Search for the cell housing the specified text and yield its (X, Y) center coordinate. 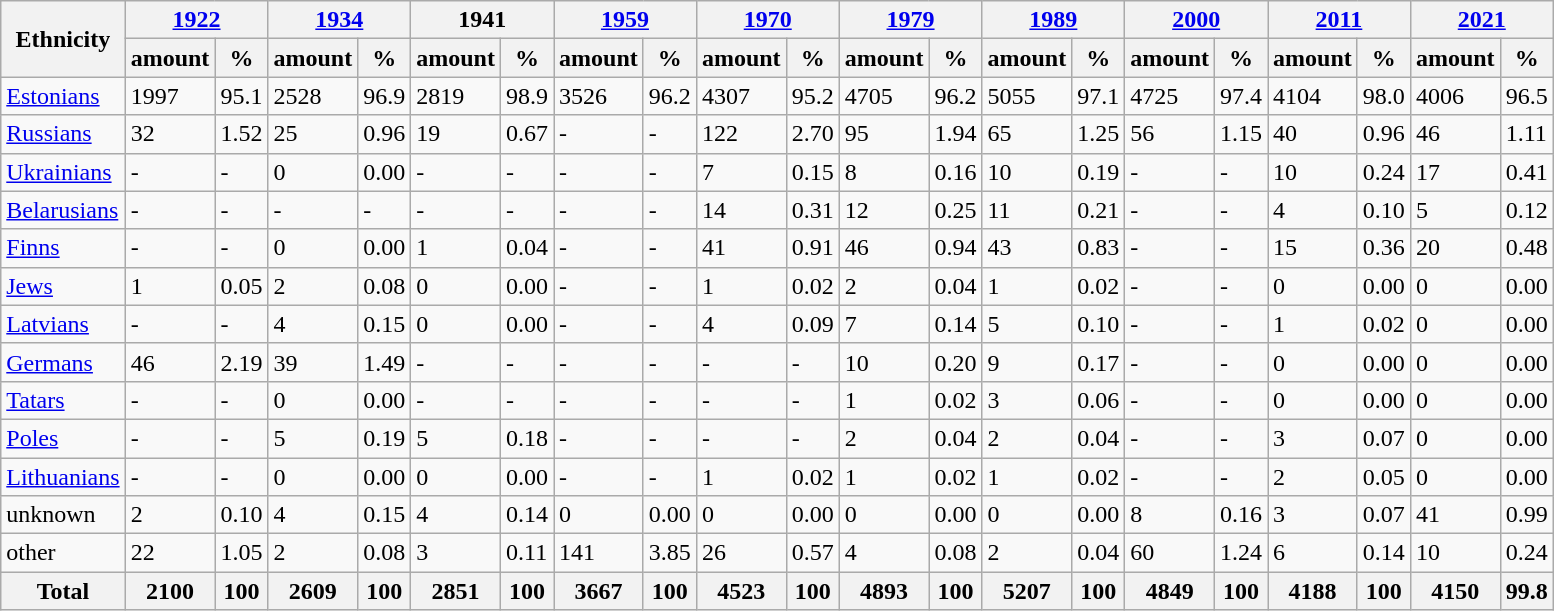
98.9 (526, 96)
1.15 (1242, 134)
1989 (1054, 20)
4188 (1313, 591)
96.9 (384, 96)
Ukrainians (63, 172)
122 (741, 134)
141 (599, 553)
0.11 (526, 553)
4307 (741, 96)
1.25 (1098, 134)
0.99 (1526, 515)
1970 (768, 20)
3667 (599, 591)
0.67 (526, 134)
4705 (884, 96)
17 (1455, 172)
32 (170, 134)
25 (313, 134)
4523 (741, 591)
2100 (170, 591)
11 (1027, 210)
0.06 (1098, 400)
4104 (1313, 96)
0.48 (1526, 248)
95.1 (242, 96)
Latvians (63, 324)
22 (170, 553)
0.91 (812, 248)
1979 (910, 20)
0.94 (956, 248)
0.31 (812, 210)
0.36 (1384, 248)
4849 (1170, 591)
15 (1313, 248)
95 (884, 134)
2.70 (812, 134)
2.19 (242, 362)
97.1 (1098, 96)
20 (1455, 248)
19 (456, 134)
1.49 (384, 362)
Germans (63, 362)
60 (1170, 553)
1.24 (1242, 553)
2819 (456, 96)
0.18 (526, 438)
4150 (1455, 591)
Finns (63, 248)
2528 (313, 96)
43 (1027, 248)
1.52 (242, 134)
1922 (196, 20)
1941 (482, 20)
Total (63, 591)
2851 (456, 591)
0.25 (956, 210)
12 (884, 210)
Lithuanians (63, 477)
95.2 (812, 96)
56 (1170, 134)
2609 (313, 591)
99.8 (1526, 591)
4725 (1170, 96)
1.94 (956, 134)
1997 (170, 96)
2021 (1482, 20)
0.83 (1098, 248)
1934 (340, 20)
3.85 (670, 553)
0.09 (812, 324)
unknown (63, 515)
1959 (626, 20)
4006 (1455, 96)
98.0 (1384, 96)
96.5 (1526, 96)
39 (313, 362)
Russians (63, 134)
Ethnicity (63, 39)
65 (1027, 134)
Poles (63, 438)
14 (741, 210)
3526 (599, 96)
Tatars (63, 400)
Belarusians (63, 210)
0.12 (1526, 210)
other (63, 553)
9 (1027, 362)
0.57 (812, 553)
2011 (1340, 20)
1.11 (1526, 134)
Jews (63, 286)
40 (1313, 134)
Estonians (63, 96)
4893 (884, 591)
1.05 (242, 553)
26 (741, 553)
6 (1313, 553)
5055 (1027, 96)
2000 (1196, 20)
97.4 (1242, 96)
0.20 (956, 362)
5207 (1027, 591)
0.21 (1098, 210)
0.17 (1098, 362)
0.41 (1526, 172)
